Find where the given text appears and provide that cell's center as [x, y] coordinate. 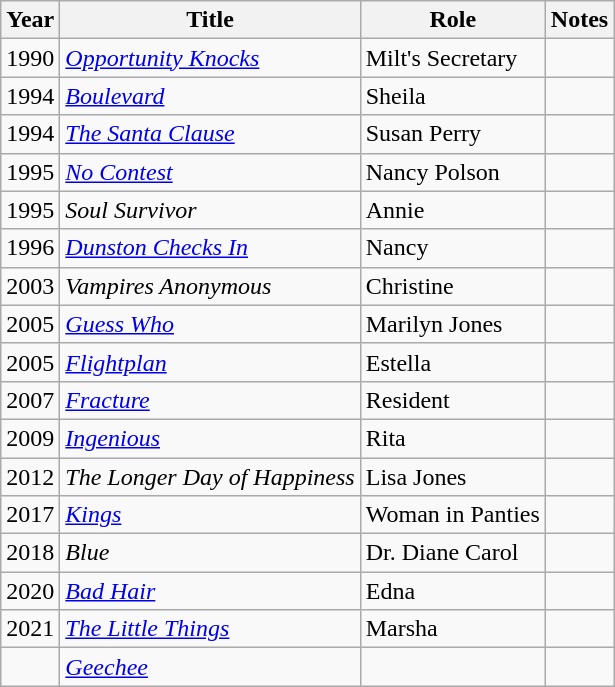
1990 [30, 58]
2020 [30, 591]
Dr. Diane Carol [452, 553]
Flightplan [210, 362]
Sheila [452, 96]
Blue [210, 553]
Geechee [210, 667]
Vampires Anonymous [210, 286]
2003 [30, 286]
No Contest [210, 172]
The Santa Clause [210, 134]
The Little Things [210, 629]
The Longer Day of Happiness [210, 477]
Role [452, 20]
Boulevard [210, 96]
2021 [30, 629]
Guess Who [210, 324]
Annie [452, 210]
2018 [30, 553]
Estella [452, 362]
Nancy Polson [452, 172]
Opportunity Knocks [210, 58]
Soul Survivor [210, 210]
2012 [30, 477]
1996 [30, 248]
Resident [452, 400]
Title [210, 20]
Dunston Checks In [210, 248]
Bad Hair [210, 591]
2009 [30, 438]
Milt's Secretary [452, 58]
Ingenious [210, 438]
Year [30, 20]
Susan Perry [452, 134]
Christine [452, 286]
Lisa Jones [452, 477]
Fracture [210, 400]
2017 [30, 515]
2007 [30, 400]
Notes [579, 20]
Rita [452, 438]
Marilyn Jones [452, 324]
Kings [210, 515]
Edna [452, 591]
Marsha [452, 629]
Woman in Panties [452, 515]
Nancy [452, 248]
